For the text-containing cell, return its midpoint in (x, y) coordinate format. 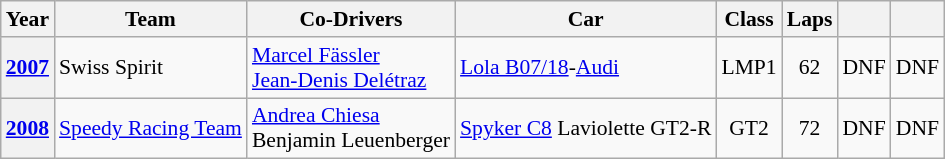
2008 (28, 128)
Speedy Racing Team (150, 128)
GT2 (748, 128)
Swiss Spirit (150, 68)
Car (586, 19)
LMP1 (748, 68)
Andrea Chiesa Benjamin Leuenberger (351, 128)
62 (810, 68)
Spyker C8 Laviolette GT2-R (586, 128)
Year (28, 19)
Class (748, 19)
Co-Drivers (351, 19)
2007 (28, 68)
Laps (810, 19)
Lola B07/18-Audi (586, 68)
72 (810, 128)
Marcel Fässler Jean-Denis Delétraz (351, 68)
Team (150, 19)
